Scan for the cell matching the given text and deliver its (x, y) coordinate at center. 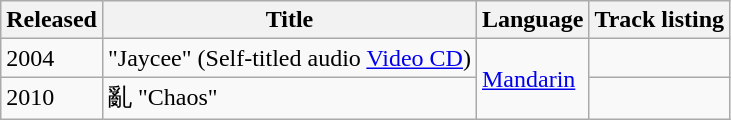
Language (532, 20)
2004 (52, 58)
Title (289, 20)
Released (52, 20)
"Jaycee" (Self-titled audio Video CD) (289, 58)
Mandarin (532, 80)
2010 (52, 98)
亂 "Chaos" (289, 98)
Track listing (660, 20)
